Determine the (X, Y) coordinate at the center of the cell enclosing the given text.  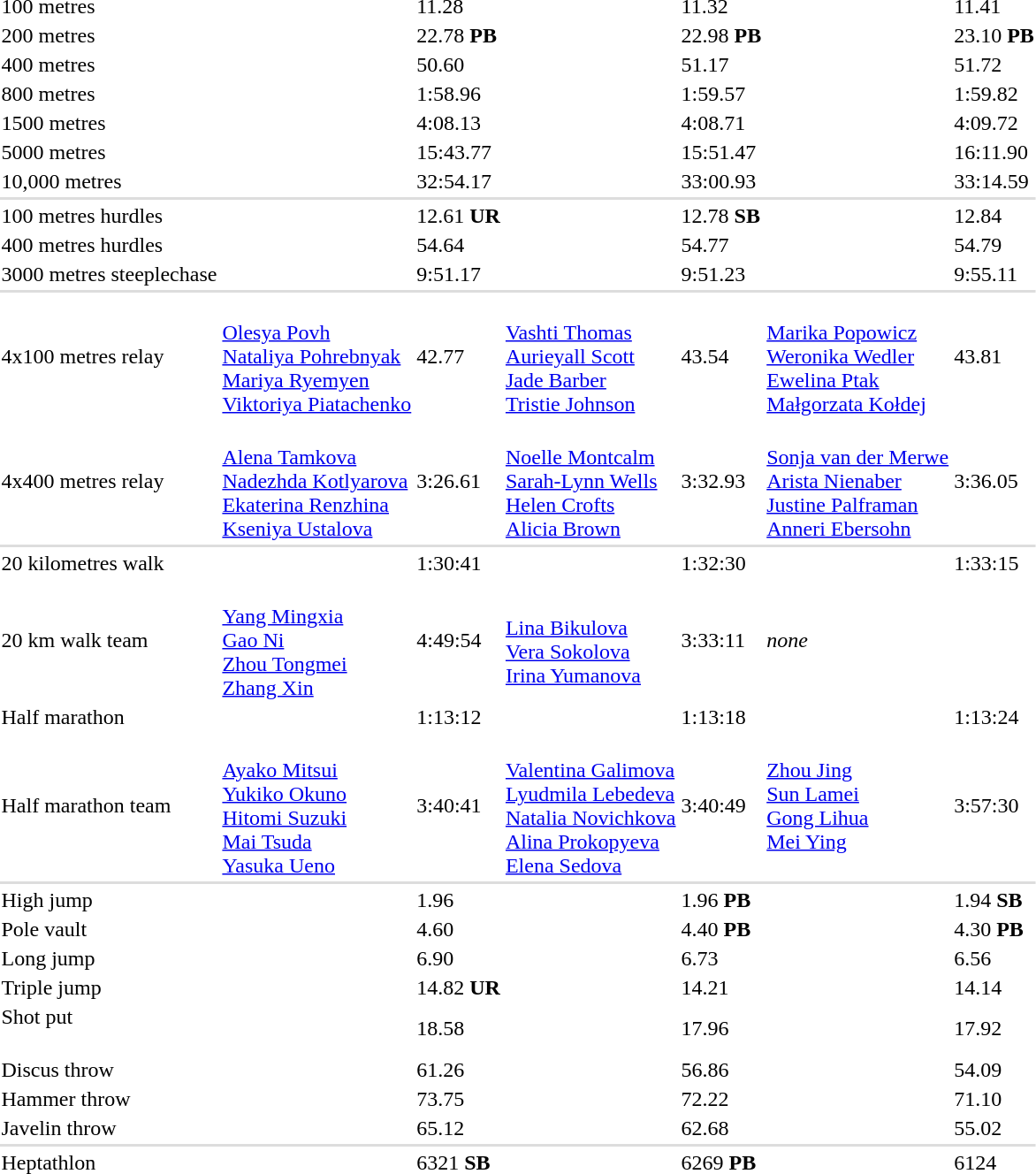
Pole vault (110, 929)
4:08.13 (459, 123)
1:33:15 (994, 563)
15:43.77 (459, 152)
1:13:24 (994, 717)
Shot put (110, 1029)
54.64 (459, 245)
18.58 (459, 1029)
6.73 (721, 958)
14.14 (994, 987)
400 metres (110, 65)
Vashti ThomasAurieyall ScottJade BarberTristie Johnson (590, 356)
20 km walk team (110, 640)
42.77 (459, 356)
none (901, 640)
1.96 PB (721, 900)
16:11.90 (994, 152)
1:32:30 (721, 563)
Long jump (110, 958)
33:00.93 (721, 181)
Lina BikulovaVera SokolovaIrina Yumanova (590, 640)
1:59.82 (994, 94)
12.61 UR (459, 216)
1:30:41 (459, 563)
3:36.05 (994, 481)
43.81 (994, 356)
Javelin throw (110, 1128)
43.54 (721, 356)
12.84 (994, 216)
50.60 (459, 65)
High jump (110, 900)
1:13:18 (721, 717)
400 metres hurdles (110, 245)
Marika PopowiczWeronika WedlerEwelina PtakMałgorzata Kołdej (857, 356)
1:13:12 (459, 717)
51.17 (721, 65)
Half marathon (110, 717)
23.10 PB (994, 35)
3:57:30 (994, 806)
4.60 (459, 929)
4.30 PB (994, 929)
3:33:11 (721, 640)
1.94 SB (994, 900)
20 kilometres walk (110, 563)
9:55.11 (994, 274)
73.75 (459, 1099)
Discus throw (110, 1070)
Valentina GalimovaLyudmila LebedevaNatalia NovichkovaAlina ProkopyevaElena Sedova (590, 806)
3000 metres steeplechase (110, 274)
54.77 (721, 245)
Hammer throw (110, 1099)
4:09.72 (994, 123)
22.78 PB (459, 35)
71.10 (994, 1099)
51.72 (994, 65)
56.86 (721, 1070)
4.40 PB (721, 929)
1:59.57 (721, 94)
62.68 (721, 1128)
14.21 (721, 987)
61.26 (459, 1070)
Alena TamkovaNadezhda KotlyarovaEkaterina RenzhinaKseniya Ustalova (316, 481)
6.90 (459, 958)
4x100 metres relay (110, 356)
Sonja van der MerweArista NienaberJustine PalframanAnneri Ebersohn (857, 481)
10,000 metres (110, 181)
12.78 SB (721, 216)
9:51.23 (721, 274)
3:40:41 (459, 806)
6.56 (994, 958)
15:51.47 (721, 152)
4:49:54 (459, 640)
Ayako MitsuiYukiko OkunoHitomi SuzukiMai TsudaYasuka Ueno (316, 806)
800 metres (110, 94)
1:58.96 (459, 94)
Triple jump (110, 987)
1.96 (459, 900)
55.02 (994, 1128)
72.22 (721, 1099)
54.79 (994, 245)
100 metres hurdles (110, 216)
4x400 metres relay (110, 481)
14.82 UR (459, 987)
5000 metres (110, 152)
Olesya PovhNataliya PohrebnyakMariya RyemyenViktoriya Piatachenko (316, 356)
9:51.17 (459, 274)
17.92 (994, 1029)
Half marathon team (110, 806)
3:32.93 (721, 481)
Zhou JingSun LameiGong LihuaMei Ying (857, 806)
200 metres (110, 35)
65.12 (459, 1128)
4:08.71 (721, 123)
3:26.61 (459, 481)
33:14.59 (994, 181)
32:54.17 (459, 181)
Noelle MontcalmSarah-Lynn WellsHelen CroftsAlicia Brown (590, 481)
54.09 (994, 1070)
17.96 (721, 1029)
22.98 PB (721, 35)
1500 metres (110, 123)
Yang MingxiaGao NiZhou TongmeiZhang Xin (316, 640)
3:40:49 (721, 806)
